Extract the (X, Y) coordinate from the center of the cell holding the provided text.  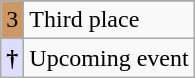
3 (12, 20)
Third place (109, 20)
† (12, 58)
Upcoming event (109, 58)
